Pinpoint the cell where the given text exists, returning its (x, y) midpoint coordinate. 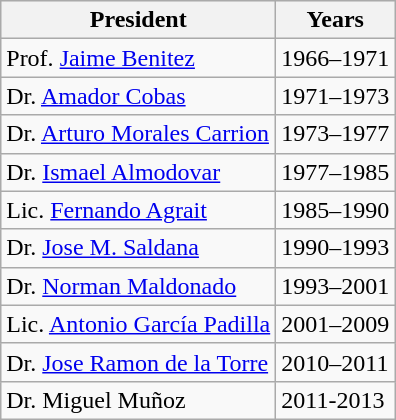
1971–1973 (336, 96)
1985–1990 (336, 210)
1993–2001 (336, 286)
Lic. Antonio García Padilla (138, 324)
Dr. Norman Maldonado (138, 286)
1990–1993 (336, 248)
Lic. Fernando Agrait (138, 210)
Dr. Jose Ramon de la Torre (138, 362)
Dr. Jose M. Saldana (138, 248)
Dr. Amador Cobas (138, 96)
1973–1977 (336, 134)
Dr. Arturo Morales Carrion (138, 134)
2011-2013 (336, 400)
2010–2011 (336, 362)
Dr. Miguel Muñoz (138, 400)
Dr. Ismael Almodovar (138, 172)
2001–2009 (336, 324)
1977–1985 (336, 172)
1966–1971 (336, 58)
Prof. Jaime Benitez (138, 58)
Years (336, 20)
President (138, 20)
